Return [X, Y] of the center of cell containing provided text 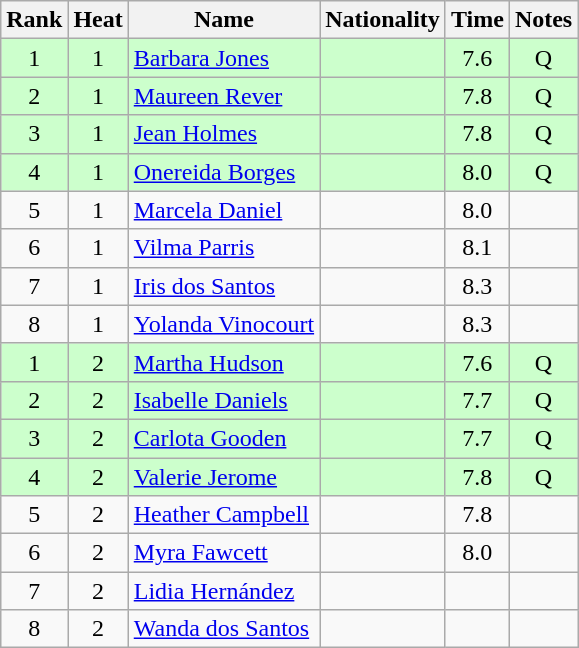
Maureen Rever [224, 96]
Isabelle Daniels [224, 400]
Heather Campbell [224, 515]
Nationality [383, 20]
Lidia Hernández [224, 591]
Yolanda Vinocourt [224, 324]
Onereida Borges [224, 172]
Barbara Jones [224, 58]
Iris dos Santos [224, 286]
Valerie Jerome [224, 477]
Vilma Parris [224, 248]
Rank [34, 20]
Myra Fawcett [224, 553]
Martha Hudson [224, 362]
Marcela Daniel [224, 210]
Heat [98, 20]
Notes [543, 20]
Name [224, 20]
8.1 [477, 248]
Jean Holmes [224, 134]
Wanda dos Santos [224, 629]
Carlota Gooden [224, 438]
Time [477, 20]
